Search for the cell housing the specified text and yield its (X, Y) center coordinate. 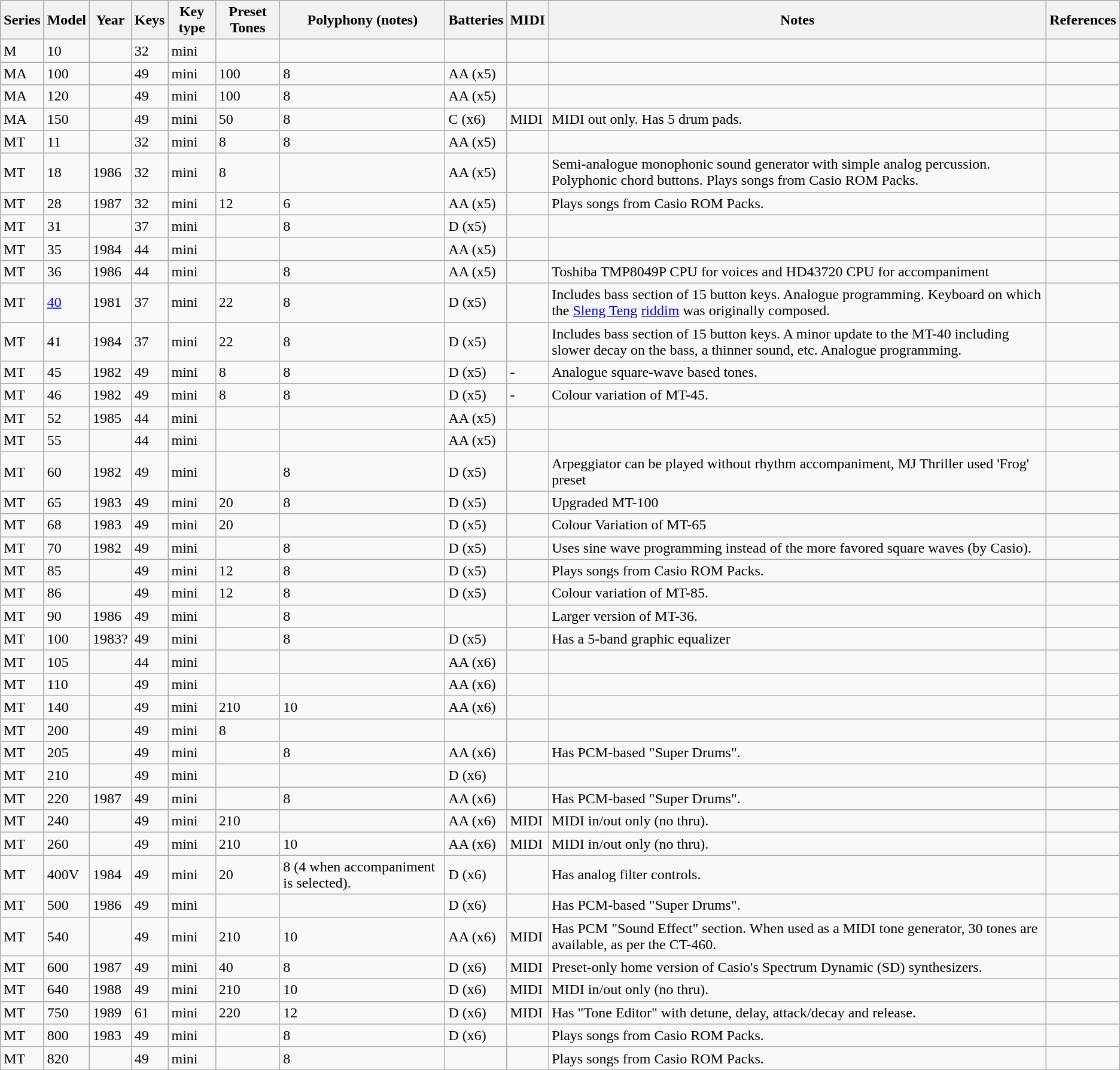
Analogue square-wave based tones. (798, 373)
Notes (798, 20)
Polyphony (notes) (363, 20)
Arpeggiator can be played without rhythm accompaniment, MJ Thriller used 'Frog' preset (798, 471)
540 (66, 937)
6 (363, 203)
Year (111, 20)
28 (66, 203)
Colour variation of MT-45. (798, 395)
Has PCM "Sound Effect" section. When used as a MIDI tone generator, 30 tones are available, as per the CT-460. (798, 937)
Has "Tone Editor" with detune, delay, attack/decay and release. (798, 1013)
Batteries (476, 20)
1989 (111, 1013)
MIDI out only. Has 5 drum pads. (798, 119)
150 (66, 119)
200 (66, 730)
45 (66, 373)
36 (66, 272)
55 (66, 441)
1983? (111, 639)
820 (66, 1058)
86 (66, 593)
18 (66, 172)
400V (66, 874)
1988 (111, 990)
110 (66, 684)
52 (66, 418)
Has analog filter controls. (798, 874)
90 (66, 616)
68 (66, 525)
Preset-only home version of Casio's Spectrum Dynamic (SD) synthesizers. (798, 967)
240 (66, 821)
60 (66, 471)
61 (150, 1013)
105 (66, 661)
50 (248, 119)
Model (66, 20)
600 (66, 967)
46 (66, 395)
Has a 5-band graphic equalizer (798, 639)
Upgraded MT-100 (798, 502)
750 (66, 1013)
Toshiba TMP8049P CPU for voices and HD43720 CPU for accompaniment (798, 272)
85 (66, 571)
Includes bass section of 15 button keys. Analogue programming. Keyboard on which the Sleng Teng riddim was originally composed. (798, 303)
C (x6) (476, 119)
References (1083, 20)
11 (66, 142)
65 (66, 502)
260 (66, 844)
800 (66, 1035)
Keys (150, 20)
Colour variation of MT-85. (798, 593)
Uses sine wave programming instead of the more favored square waves (by Casio). (798, 548)
205 (66, 753)
M (22, 51)
Preset Tones (248, 20)
1981 (111, 303)
120 (66, 96)
Series (22, 20)
8 (4 when accompaniment is selected). (363, 874)
35 (66, 249)
Larger version of MT-36. (798, 616)
Colour Variation of MT-65 (798, 525)
31 (66, 226)
Key type (191, 20)
500 (66, 906)
Semi-analogue monophonic sound generator with simple analog percussion. Polyphonic chord buttons. Plays songs from Casio ROM Packs. (798, 172)
140 (66, 707)
41 (66, 341)
640 (66, 990)
Includes bass section of 15 button keys. A minor update to the MT-40 including slower decay on the bass, a thinner sound, etc. Analogue programming. (798, 341)
70 (66, 548)
1985 (111, 418)
